Return [X, Y] of the center of cell containing provided text 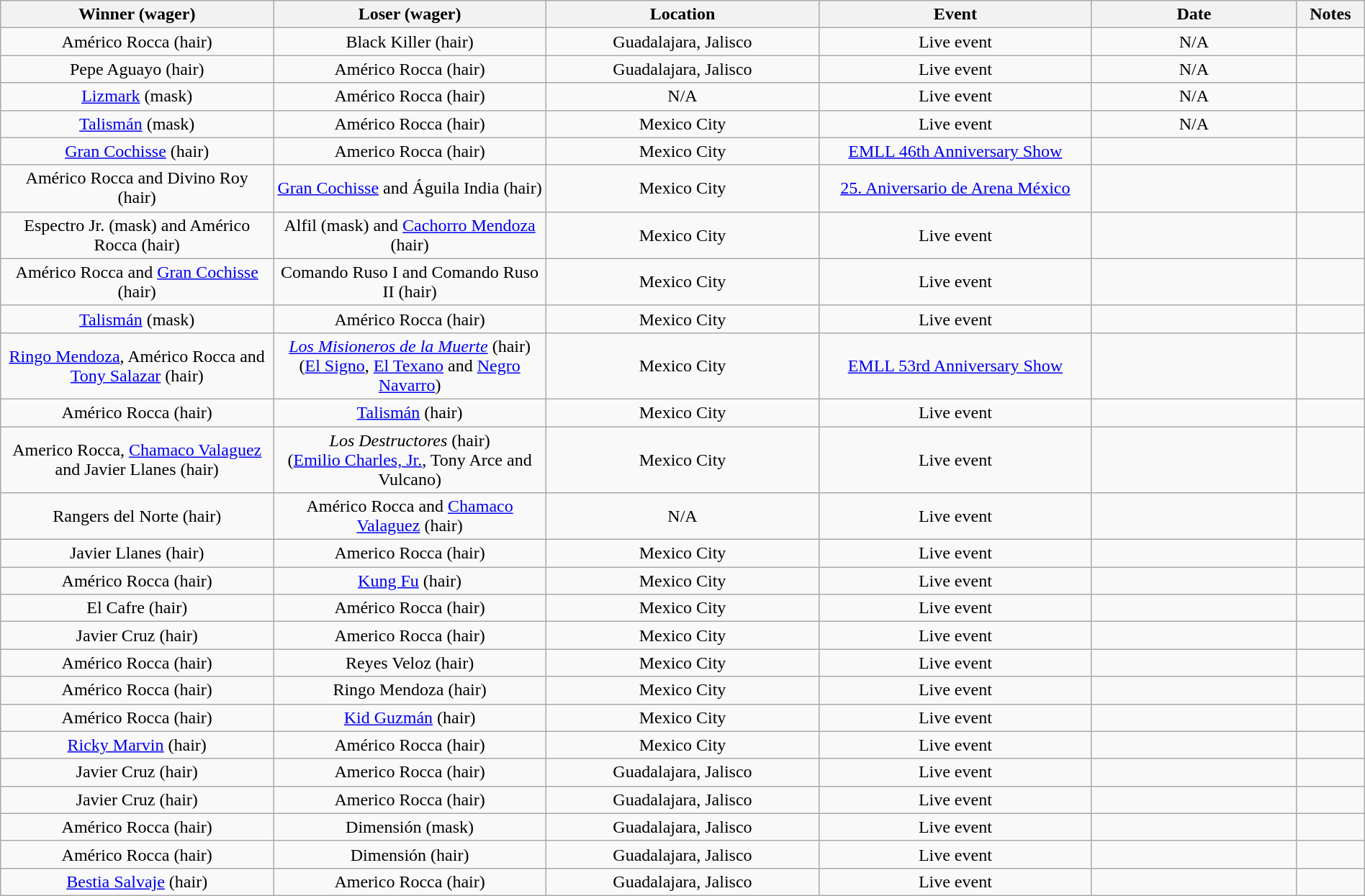
Los Misioneros de la Muerte (hair)(El Signo, El Texano and Negro Navarro) [410, 366]
Black Killer (hair) [410, 42]
Comando Ruso I and Comando Ruso II (hair) [410, 282]
25. Aniversario de Arena México [955, 189]
Location [682, 14]
Los Destructores (hair)(Emilio Charles, Jr., Tony Arce and Vulcano) [410, 459]
El Cafre (hair) [137, 608]
Date [1194, 14]
Pepe Aguayo (hair) [137, 69]
Alfil (mask) and Cachorro Mendoza (hair) [410, 235]
Javier Llanes (hair) [137, 553]
Dimensión (hair) [410, 854]
Kung Fu (hair) [410, 581]
Notes [1330, 14]
Gran Cochisse (hair) [137, 151]
EMLL 53rd Anniversary Show [955, 366]
Lizmark (mask) [137, 96]
Reyes Veloz (hair) [410, 663]
Ringo Mendoza (hair) [410, 690]
Loser (wager) [410, 14]
Event [955, 14]
Américo Rocca and Gran Cochisse (hair) [137, 282]
Winner (wager) [137, 14]
Espectro Jr. (mask) and Américo Rocca (hair) [137, 235]
EMLL 46th Anniversary Show [955, 151]
Ricky Marvin (hair) [137, 745]
Talismán (hair) [410, 412]
Bestia Salvaje (hair) [137, 882]
Kid Guzmán (hair) [410, 718]
Americo Rocca, Chamaco Valaguez and Javier Llanes (hair) [137, 459]
Gran Cochisse and Águila India (hair) [410, 189]
Rangers del Norte (hair) [137, 517]
Américo Rocca and Divino Roy (hair) [137, 189]
Américo Rocca and Chamaco Valaguez (hair) [410, 517]
Ringo Mendoza, Américo Rocca and Tony Salazar (hair) [137, 366]
Dimensión (mask) [410, 827]
